Pinpoint the cell where the given text exists, returning its (x, y) midpoint coordinate. 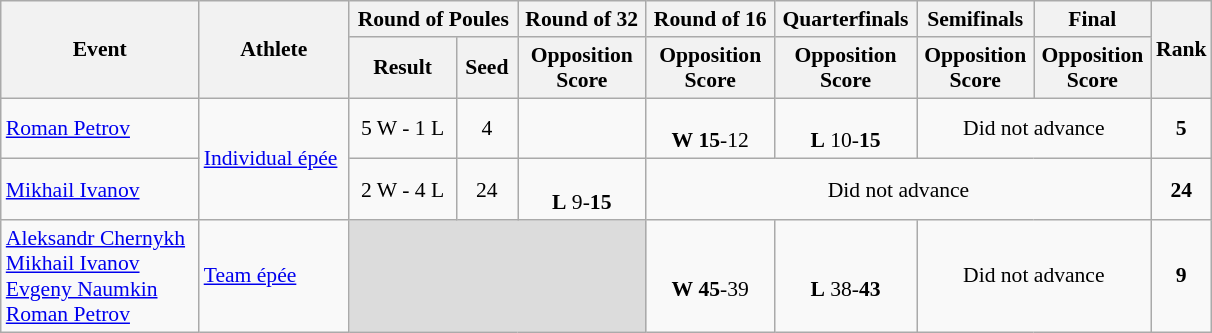
Athlete (274, 50)
Round of 16 (710, 19)
Quarterfinals (845, 19)
5 W - 1 L (402, 128)
2 W - 4 L (402, 190)
Round of 32 (582, 19)
L 38-43 (845, 276)
Semifinals (976, 19)
Final (1092, 19)
Aleksandr ChernykhMikhail IvanovEvgeny NaumkinRoman Petrov (100, 276)
L 10-15 (845, 128)
4 (486, 128)
Round of Poules (434, 19)
W 45-39 (710, 276)
Team épée (274, 276)
W 15-12 (710, 128)
Rank (1182, 50)
Result (402, 68)
9 (1182, 276)
5 (1182, 128)
Individual épée (274, 159)
Roman Petrov (100, 128)
Seed (486, 68)
Event (100, 50)
L 9-15 (582, 190)
Mikhail Ivanov (100, 190)
